Pinpoint the cell where the given text exists, returning its (X, Y) midpoint coordinate. 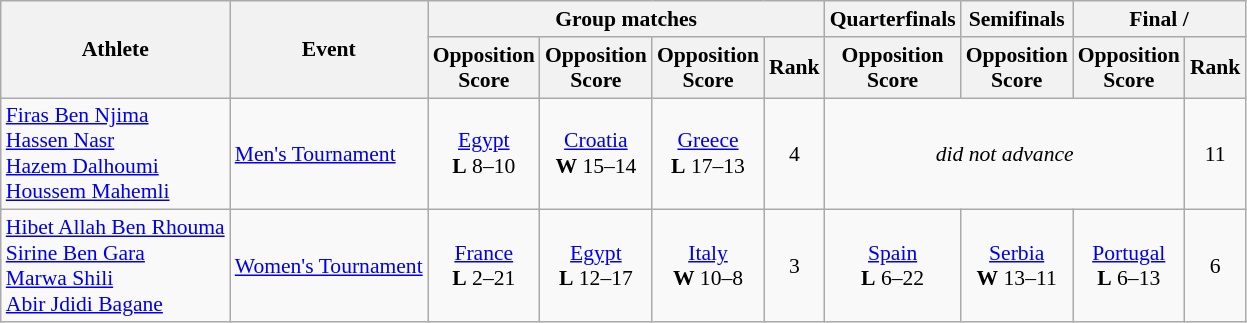
GreeceL 17–13 (708, 154)
4 (794, 154)
Semifinals (1017, 19)
EgyptL 12–17 (596, 266)
3 (794, 266)
11 (1216, 154)
CroatiaW 15–14 (596, 154)
SpainL 6–22 (893, 266)
SerbiaW 13–11 (1017, 266)
Hibet Allah Ben RhoumaSirine Ben GaraMarwa ShiliAbir Jdidi Bagane (116, 266)
Firas Ben NjimaHassen NasrHazem DalhoumiHoussem Mahemli (116, 154)
FranceL 2–21 (484, 266)
Event (329, 50)
did not advance (1005, 154)
Quarterfinals (893, 19)
Women's Tournament (329, 266)
Athlete (116, 50)
EgyptL 8–10 (484, 154)
ItalyW 10–8 (708, 266)
Men's Tournament (329, 154)
6 (1216, 266)
Final / (1160, 19)
Group matches (626, 19)
PortugalL 6–13 (1129, 266)
